Extract the (x, y) coordinate from the center of the cell holding the provided text.  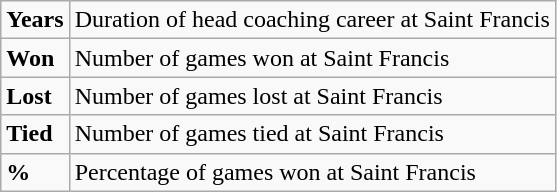
Won (35, 58)
Duration of head coaching career at Saint Francis (312, 20)
Number of games won at Saint Francis (312, 58)
Lost (35, 96)
Years (35, 20)
Number of games lost at Saint Francis (312, 96)
Number of games tied at Saint Francis (312, 134)
% (35, 172)
Tied (35, 134)
Percentage of games won at Saint Francis (312, 172)
